Output the [X, Y] coordinate of the center of the cell containing the given text.  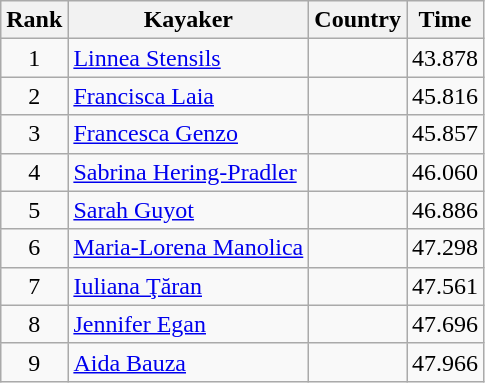
45.857 [446, 134]
Sabrina Hering-Pradler [188, 172]
Time [446, 20]
Jennifer Egan [188, 324]
47.966 [446, 362]
2 [34, 96]
Iuliana Ţăran [188, 286]
4 [34, 172]
Country [358, 20]
6 [34, 248]
47.696 [446, 324]
5 [34, 210]
1 [34, 58]
Aida Bauza [188, 362]
46.060 [446, 172]
Rank [34, 20]
7 [34, 286]
Linnea Stensils [188, 58]
Francesca Genzo [188, 134]
3 [34, 134]
47.561 [446, 286]
9 [34, 362]
47.298 [446, 248]
8 [34, 324]
Kayaker [188, 20]
43.878 [446, 58]
Sarah Guyot [188, 210]
Francisca Laia [188, 96]
Maria-Lorena Manolica [188, 248]
45.816 [446, 96]
46.886 [446, 210]
